Detect which cell encompasses the target text, then output its [x, y] center coordinate. 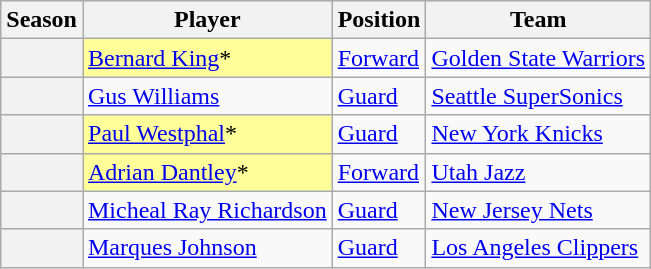
Position [379, 20]
Season [42, 20]
Adrian Dantley* [207, 172]
Utah Jazz [538, 172]
Micheal Ray Richardson [207, 210]
Bernard King* [207, 58]
Golden State Warriors [538, 58]
Gus Williams [207, 96]
Seattle SuperSonics [538, 96]
New Jersey Nets [538, 210]
Paul Westphal* [207, 134]
New York Knicks [538, 134]
Los Angeles Clippers [538, 248]
Team [538, 20]
Player [207, 20]
Marques Johnson [207, 248]
